Locate the cell with the specified text and output its (X, Y) center coordinate. 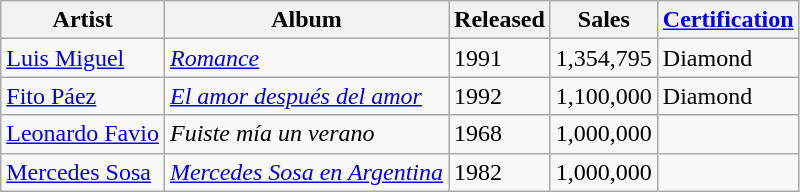
Mercedes Sosa en Argentina (306, 172)
Leonardo Favio (83, 134)
El amor después del amor (306, 96)
Album (306, 20)
1,100,000 (604, 96)
Fito Páez (83, 96)
Romance (306, 58)
Luis Miguel (83, 58)
1982 (500, 172)
Mercedes Sosa (83, 172)
1991 (500, 58)
Released (500, 20)
1,354,795 (604, 58)
Sales (604, 20)
1968 (500, 134)
Artist (83, 20)
Fuiste mía un verano (306, 134)
1992 (500, 96)
Certification (728, 20)
